Scan for the cell matching the given text and deliver its [x, y] coordinate at center. 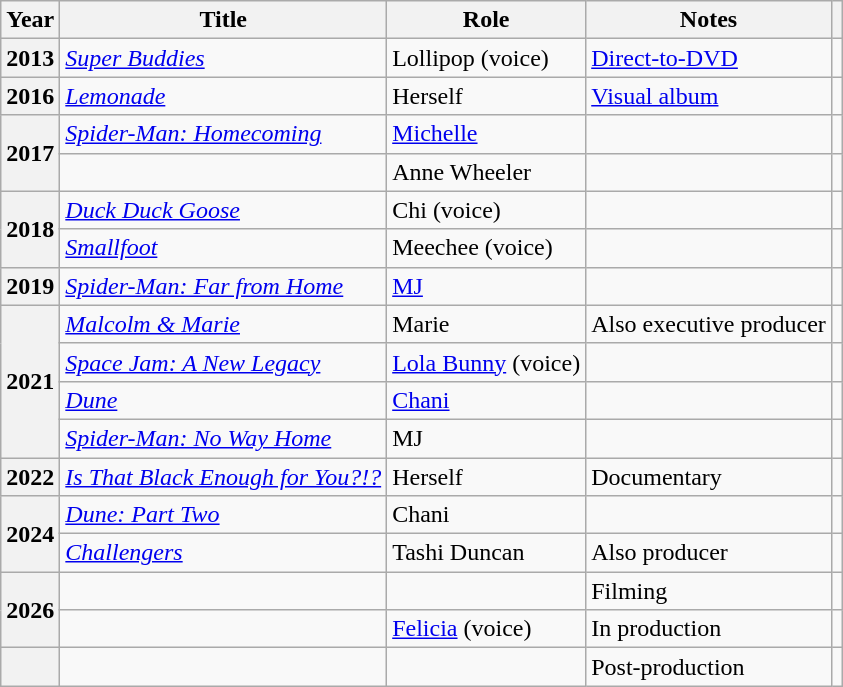
2024 [30, 534]
Malcolm & Marie [224, 324]
Visual album [709, 96]
Meechee (voice) [486, 248]
2013 [30, 58]
2018 [30, 229]
Challengers [224, 553]
Spider-Man: Homecoming [224, 134]
Smallfoot [224, 248]
Michelle [486, 134]
2019 [30, 286]
2022 [30, 477]
Spider-Man: Far from Home [224, 286]
Dune: Part Two [224, 515]
Anne Wheeler [486, 172]
Felicia (voice) [486, 629]
Role [486, 20]
Also executive producer [709, 324]
In production [709, 629]
Post-production [709, 667]
Also producer [709, 553]
Lollipop (voice) [486, 58]
2026 [30, 610]
Title [224, 20]
Direct-to-DVD [709, 58]
Filming [709, 591]
2017 [30, 153]
Is That Black Enough for You?!? [224, 477]
Documentary [709, 477]
Tashi Duncan [486, 553]
Lemonade [224, 96]
Spider-Man: No Way Home [224, 438]
Marie [486, 324]
2016 [30, 96]
Notes [709, 20]
Duck Duck Goose [224, 210]
Space Jam: A New Legacy [224, 362]
2021 [30, 381]
Year [30, 20]
Super Buddies [224, 58]
Chi (voice) [486, 210]
Lola Bunny (voice) [486, 362]
Dune [224, 400]
